From the cell containing the given text, extract its center point as [x, y] coordinate. 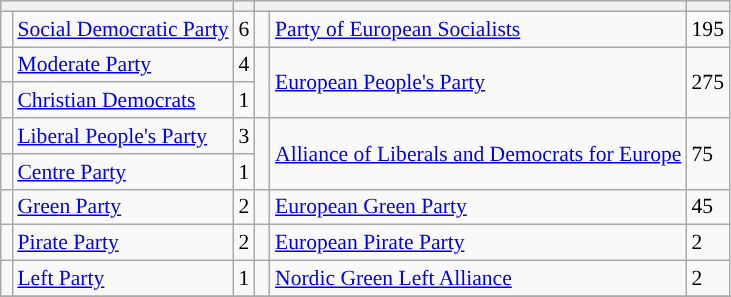
6 [244, 29]
3 [244, 136]
Pirate Party [122, 243]
European Green Party [478, 207]
275 [708, 82]
Party of European Socialists [478, 29]
195 [708, 29]
Social Democratic Party [122, 29]
Centre Party [122, 172]
Moderate Party [122, 65]
Green Party [122, 207]
75 [708, 154]
Nordic Green Left Alliance [478, 279]
4 [244, 65]
European Pirate Party [478, 243]
45 [708, 207]
Liberal People's Party [122, 136]
Alliance of Liberals and Democrats for Europe [478, 154]
Left Party [122, 279]
Christian Democrats [122, 101]
European People's Party [478, 82]
